Identify which cell holds the provided text, then report its [X, Y] central coordinate. 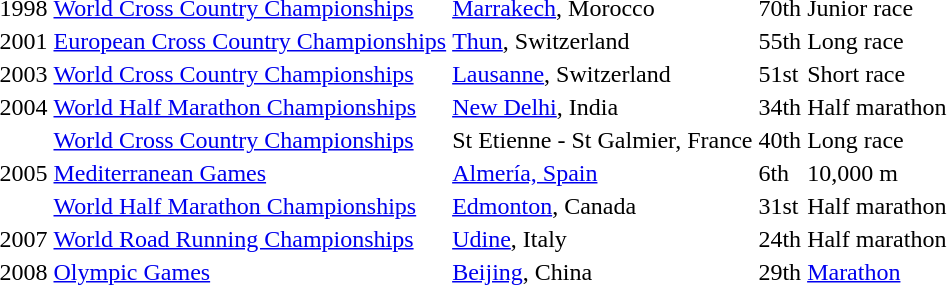
New Delhi, India [602, 107]
55th [780, 41]
Thun, Switzerland [602, 41]
6th [780, 173]
Edmonton, Canada [602, 206]
Mediterranean Games [250, 173]
St Etienne - St Galmier, France [602, 140]
World Road Running Championships [250, 239]
31st [780, 206]
Lausanne, Switzerland [602, 74]
Almería, Spain [602, 173]
51st [780, 74]
40th [780, 140]
24th [780, 239]
Udine, Italy [602, 239]
European Cross Country Championships [250, 41]
34th [780, 107]
